Output the (X, Y) coordinate of the center of the cell containing the given text.  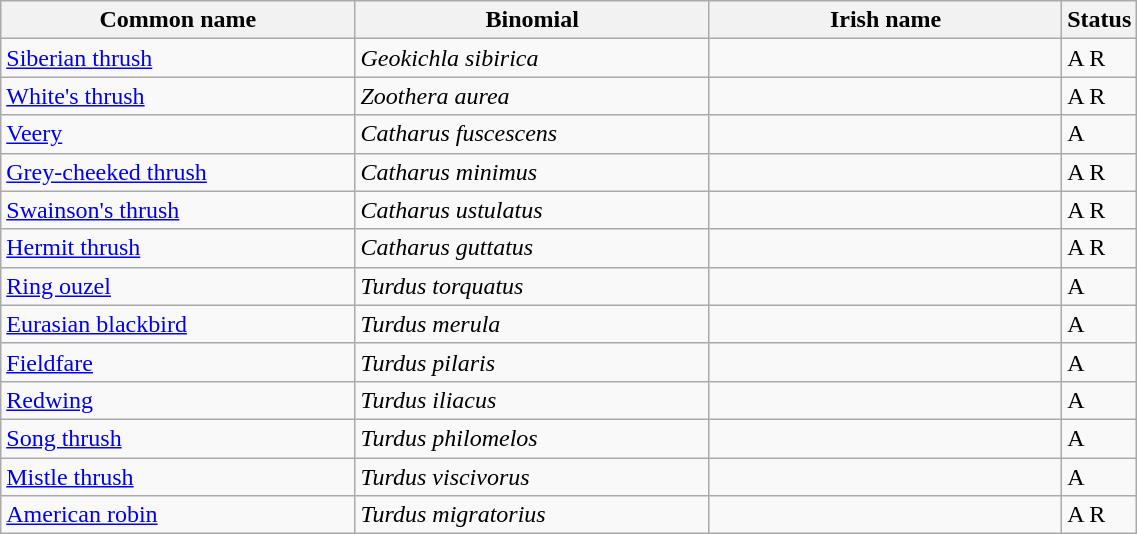
Turdus torquatus (532, 286)
Turdus merula (532, 324)
Catharus fuscescens (532, 134)
Ring ouzel (178, 286)
Geokichla sibirica (532, 58)
Catharus minimus (532, 172)
Swainson's thrush (178, 210)
Zoothera aurea (532, 96)
White's thrush (178, 96)
Song thrush (178, 438)
Siberian thrush (178, 58)
Common name (178, 20)
Catharus guttatus (532, 248)
Redwing (178, 400)
Veery (178, 134)
Turdus philomelos (532, 438)
Irish name (885, 20)
Status (1100, 20)
Turdus iliacus (532, 400)
Turdus migratorius (532, 515)
Binomial (532, 20)
Turdus viscivorus (532, 477)
Turdus pilaris (532, 362)
Eurasian blackbird (178, 324)
Catharus ustulatus (532, 210)
American robin (178, 515)
Grey-cheeked thrush (178, 172)
Fieldfare (178, 362)
Hermit thrush (178, 248)
Mistle thrush (178, 477)
